Detect which cell encompasses the target text, then output its (x, y) center coordinate. 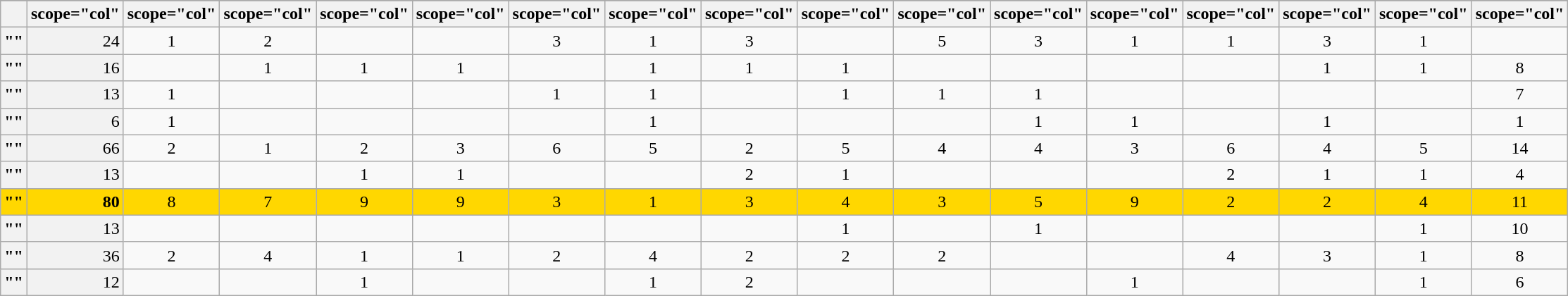
80 (75, 202)
66 (75, 148)
36 (75, 255)
16 (75, 68)
24 (75, 41)
12 (75, 282)
10 (1520, 228)
11 (1520, 202)
14 (1520, 148)
